From the cell containing the given text, extract its center point as [x, y] coordinate. 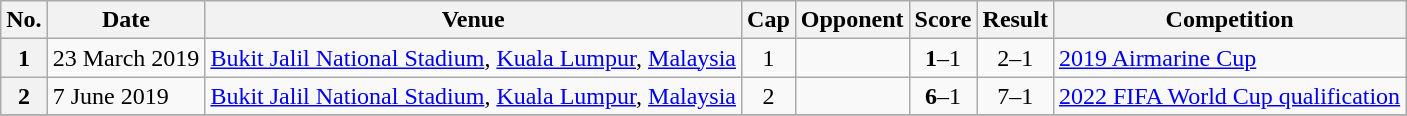
Cap [769, 20]
6–1 [943, 96]
Score [943, 20]
No. [24, 20]
Opponent [852, 20]
2–1 [1015, 58]
2019 Airmarine Cup [1229, 58]
Result [1015, 20]
2022 FIFA World Cup qualification [1229, 96]
23 March 2019 [126, 58]
7–1 [1015, 96]
Venue [474, 20]
Date [126, 20]
1–1 [943, 58]
7 June 2019 [126, 96]
Competition [1229, 20]
